Extract the [x, y] coordinate from the center of the cell holding the provided text.  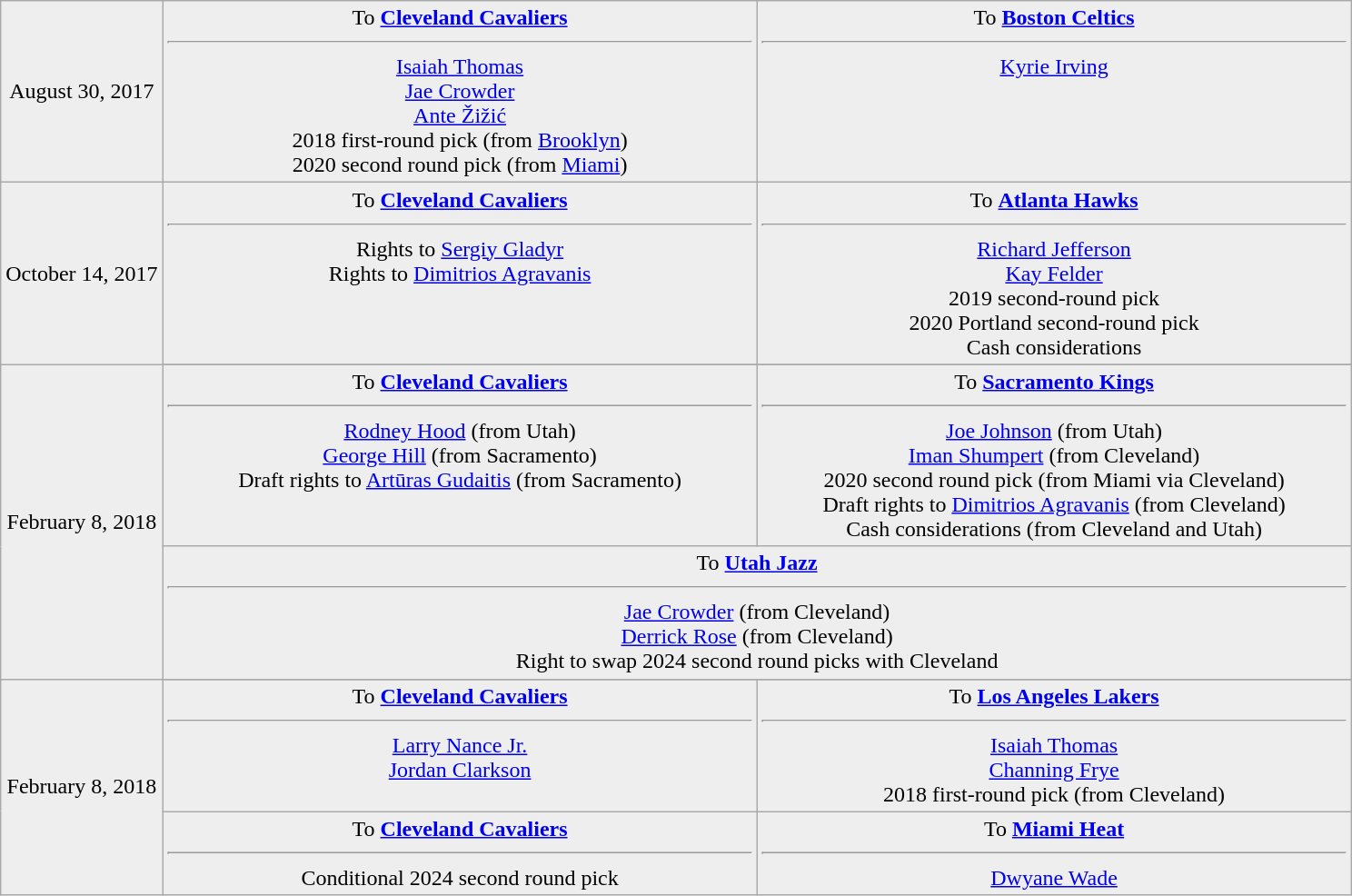
August 30, 2017 [82, 92]
To Utah JazzJae Crowder (from Cleveland)Derrick Rose (from Cleveland)Right to swap 2024 second round picks with Cleveland [757, 612]
To Miami HeatDwyane Wade [1054, 853]
To Cleveland CavaliersLarry Nance Jr.Jordan Clarkson [460, 745]
To Cleveland CavaliersRights to Sergiy GladyrRights to Dimitrios Agravanis [460, 274]
To Cleveland CavaliersConditional 2024 second round pick [460, 853]
To Boston CelticsKyrie Irving [1054, 92]
October 14, 2017 [82, 274]
To Cleveland CavaliersIsaiah ThomasJae CrowderAnte Žižić2018 first-round pick (from Brooklyn)2020 second round pick (from Miami) [460, 92]
To Atlanta HawksRichard JeffersonKay Felder2019 second-round pick2020 Portland second-round pickCash considerations [1054, 274]
To Los Angeles LakersIsaiah ThomasChanning Frye2018 first-round pick (from Cleveland) [1054, 745]
To Cleveland CavaliersRodney Hood (from Utah)George Hill (from Sacramento)Draft rights to Artūras Gudaitis (from Sacramento) [460, 455]
